Provide the (X, Y) coordinate of the cell's center where the given text is located.  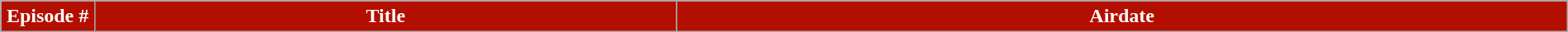
Title (385, 16)
Episode # (48, 16)
Airdate (1121, 16)
